Detect which cell encompasses the target text, then output its [x, y] center coordinate. 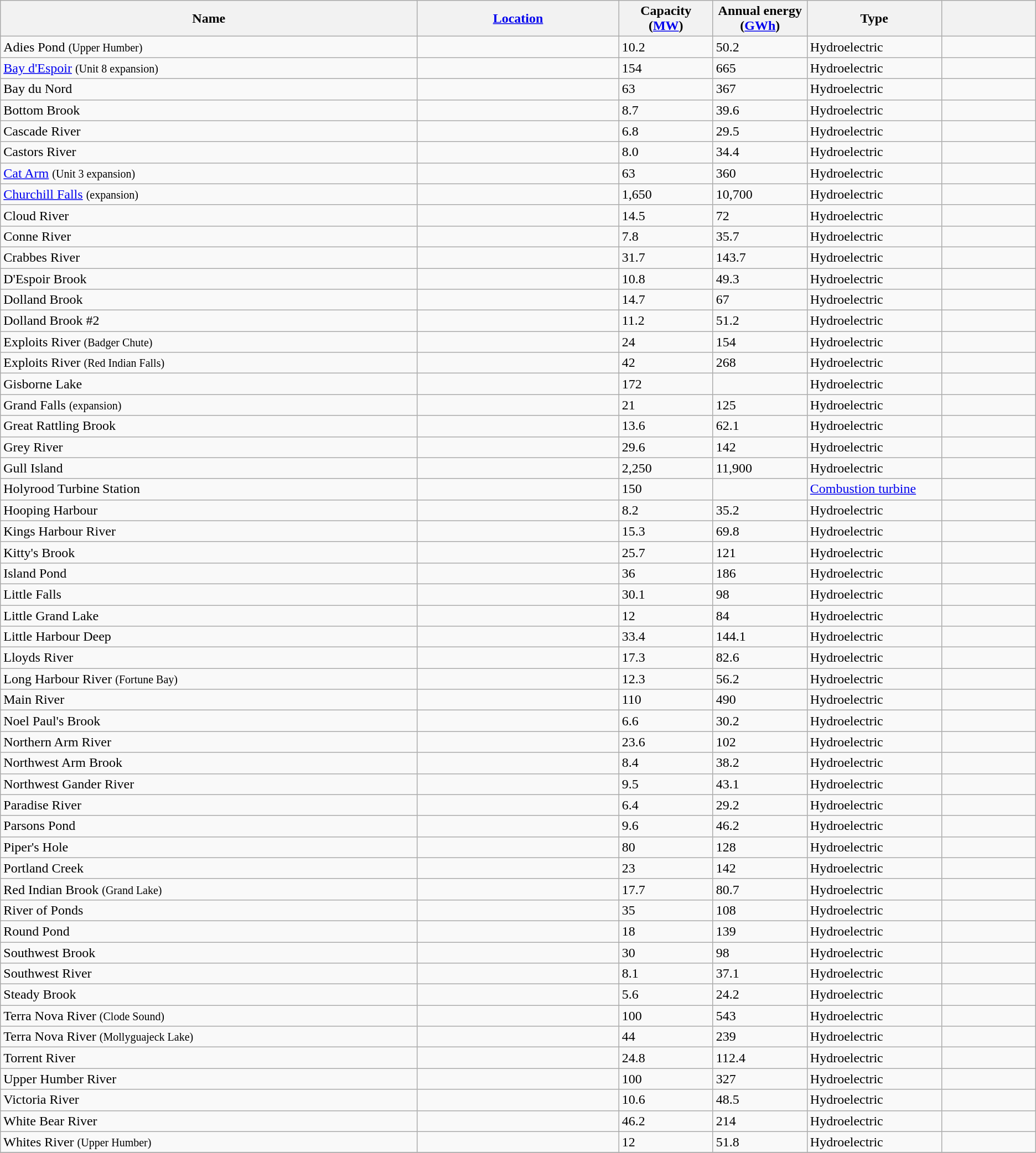
10,700 [760, 194]
44 [666, 1037]
Portland Creek [209, 868]
51.2 [760, 321]
6.6 [666, 721]
84 [760, 616]
Terra Nova River (Mollyguajeck Lake) [209, 1037]
35.2 [760, 510]
11.2 [666, 321]
17.7 [666, 889]
2,250 [666, 468]
23 [666, 868]
White Bear River [209, 1121]
Adies Pond (Upper Humber) [209, 47]
36 [666, 573]
35.7 [760, 236]
Annual energy (GWh) [760, 19]
Main River [209, 700]
Grey River [209, 447]
51.8 [760, 1142]
23.6 [666, 742]
Upper Humber River [209, 1079]
38.2 [760, 763]
Northwest Arm Brook [209, 763]
82.6 [760, 658]
8.0 [666, 152]
12.3 [666, 679]
69.8 [760, 531]
Hooping Harbour [209, 510]
29.2 [760, 805]
Piper's Hole [209, 847]
Cat Arm (Unit 3 expansion) [209, 173]
214 [760, 1121]
Bay d'Espoir (Unit 8 expansion) [209, 68]
128 [760, 847]
Paradise River [209, 805]
Steady Brook [209, 995]
125 [760, 405]
7.8 [666, 236]
30.1 [666, 594]
30 [666, 952]
Crabbes River [209, 257]
Noel Paul's Brook [209, 721]
Northwest Gander River [209, 784]
25.7 [666, 552]
Whites River (Upper Humber) [209, 1142]
Churchill Falls (expansion) [209, 194]
21 [666, 405]
543 [760, 1016]
102 [760, 742]
Name [209, 19]
Exploits River (Badger Chute) [209, 342]
186 [760, 573]
172 [666, 384]
Kitty's Brook [209, 552]
360 [760, 173]
143.7 [760, 257]
9.6 [666, 826]
34.4 [760, 152]
139 [760, 931]
6.4 [666, 805]
24.8 [666, 1058]
108 [760, 910]
11,900 [760, 468]
665 [760, 68]
8.1 [666, 974]
Capacity (MW) [666, 19]
14.7 [666, 300]
Little Harbour Deep [209, 637]
Exploits River (Red Indian Falls) [209, 363]
8.2 [666, 510]
Little Falls [209, 594]
9.5 [666, 784]
Location [518, 19]
17.3 [666, 658]
49.3 [760, 278]
Holyrood Turbine Station [209, 489]
14.5 [666, 215]
13.6 [666, 426]
67 [760, 300]
6.8 [666, 131]
15.3 [666, 531]
Bottom Brook [209, 110]
8.4 [666, 763]
121 [760, 552]
Southwest River [209, 974]
Southwest Brook [209, 952]
24.2 [760, 995]
Cloud River [209, 215]
Castors River [209, 152]
144.1 [760, 637]
367 [760, 89]
Bay du Nord [209, 89]
31.7 [666, 257]
10.2 [666, 47]
110 [666, 700]
29.5 [760, 131]
327 [760, 1079]
Lloyds River [209, 658]
29.6 [666, 447]
150 [666, 489]
Island Pond [209, 573]
30.2 [760, 721]
18 [666, 931]
8.7 [666, 110]
Long Harbour River (Fortune Bay) [209, 679]
112.4 [760, 1058]
1,650 [666, 194]
Victoria River [209, 1100]
Conne River [209, 236]
Combustion turbine [874, 489]
Great Rattling Brook [209, 426]
33.4 [666, 637]
Terra Nova River (Clode Sound) [209, 1016]
37.1 [760, 974]
10.6 [666, 1100]
42 [666, 363]
80 [666, 847]
Parsons Pond [209, 826]
Dolland Brook #2 [209, 321]
Round Pond [209, 931]
35 [666, 910]
Kings Harbour River [209, 531]
72 [760, 215]
39.6 [760, 110]
268 [760, 363]
5.6 [666, 995]
239 [760, 1037]
Dolland Brook [209, 300]
62.1 [760, 426]
490 [760, 700]
Northern Arm River [209, 742]
Cascade River [209, 131]
80.7 [760, 889]
River of Ponds [209, 910]
Gull Island [209, 468]
Red Indian Brook (Grand Lake) [209, 889]
Grand Falls (expansion) [209, 405]
D'Espoir Brook [209, 278]
50.2 [760, 47]
24 [666, 342]
Little Grand Lake [209, 616]
10.8 [666, 278]
Torrent River [209, 1058]
48.5 [760, 1100]
56.2 [760, 679]
Type [874, 19]
43.1 [760, 784]
Gisborne Lake [209, 384]
